Determine the [X, Y] coordinate at the center of the cell enclosing the given text.  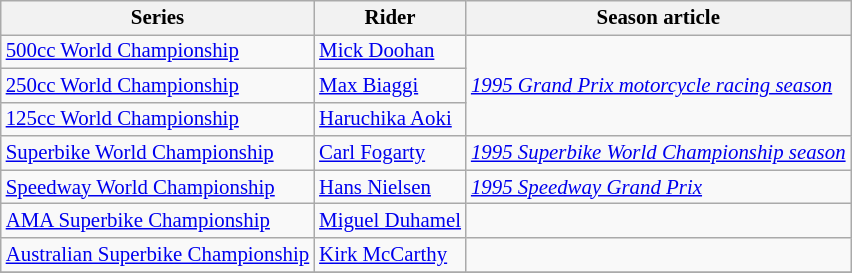
1995 Grand Prix motorcycle racing season [658, 85]
Carl Fogarty [390, 153]
125cc World Championship [158, 119]
250cc World Championship [158, 85]
Hans Nielsen [390, 187]
Mick Doohan [390, 51]
1995 Speedway Grand Prix [658, 187]
Speedway World Championship [158, 187]
Series [158, 18]
1995 Superbike World Championship season [658, 153]
Haruchika Aoki [390, 119]
Season article [658, 18]
Kirk McCarthy [390, 255]
Miguel Duhamel [390, 221]
Rider [390, 18]
Max Biaggi [390, 85]
Australian Superbike Championship [158, 255]
500cc World Championship [158, 51]
AMA Superbike Championship [158, 221]
Superbike World Championship [158, 153]
